Output the (x, y) coordinate of the center of the cell containing the given text.  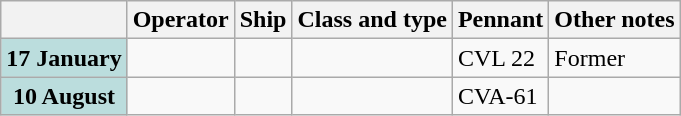
10 August (64, 96)
Operator (180, 20)
Other notes (614, 20)
Ship (263, 20)
Class and type (372, 20)
17 January (64, 58)
CVL 22 (500, 58)
Former (614, 58)
Pennant (500, 20)
CVA-61 (500, 96)
